Identify which cell holds the provided text, then report its (x, y) central coordinate. 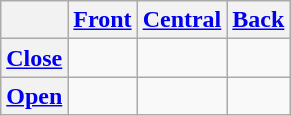
Open (34, 96)
Back (258, 20)
Central (182, 20)
Close (34, 58)
Front (102, 20)
